Extract the (x, y) coordinate from the center of the cell holding the provided text.  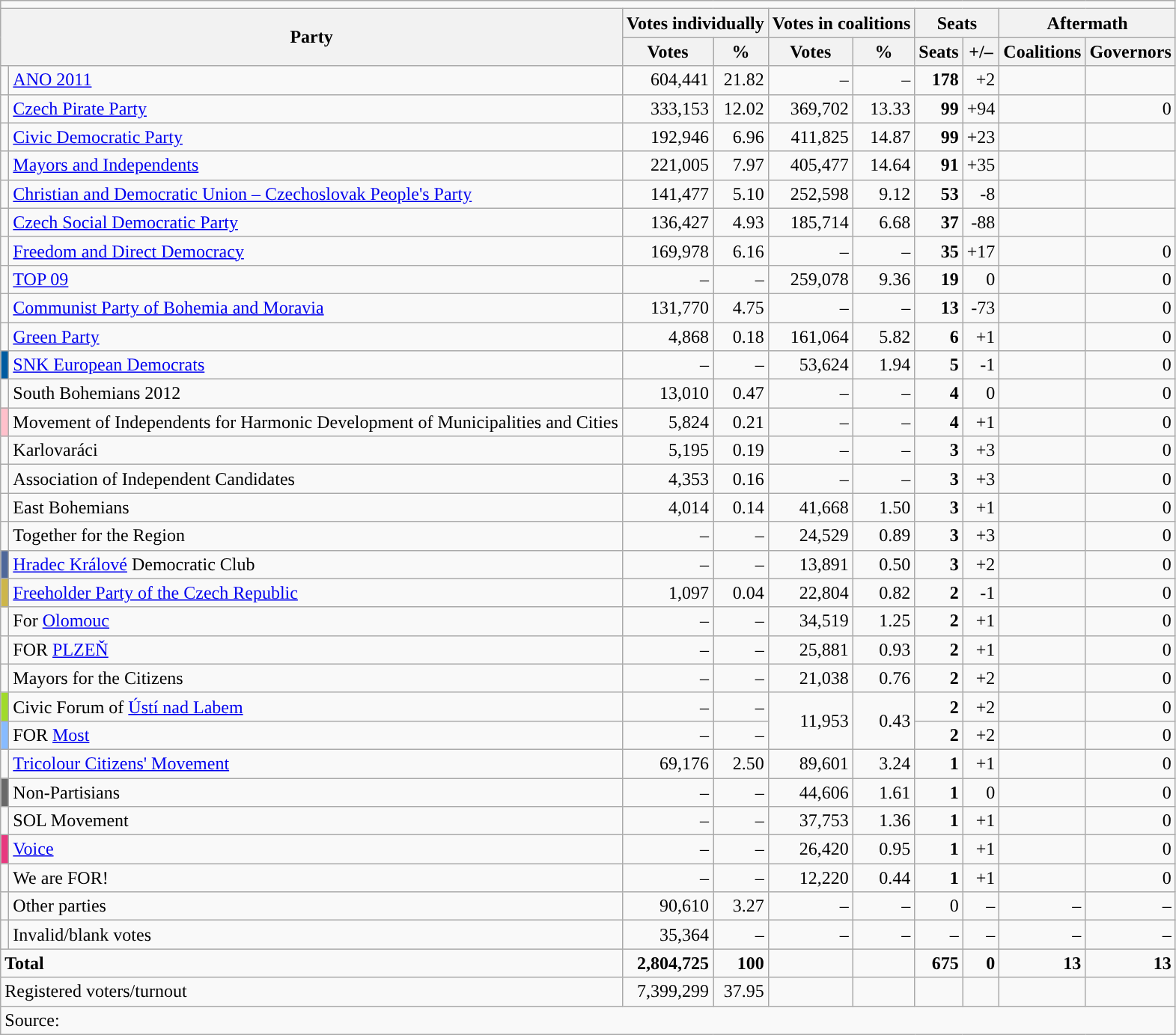
37,753 (810, 821)
0.82 (883, 593)
Christian and Democratic Union – Czechoslovak People's Party (316, 194)
100 (741, 963)
136,427 (668, 222)
0.04 (741, 593)
6.16 (741, 251)
SNK European Democrats (316, 365)
FOR Most (316, 735)
1,097 (668, 593)
Votes individually (695, 23)
+35 (981, 165)
Hradec Králové Democratic Club (316, 564)
53,624 (810, 365)
131,770 (668, 308)
13,010 (668, 394)
6 (939, 336)
South Bohemians 2012 (316, 394)
178 (939, 80)
369,702 (810, 109)
19 (939, 279)
Invalid/blank votes (316, 935)
221,005 (668, 165)
604,441 (668, 80)
6.96 (741, 137)
0.47 (741, 394)
0.16 (741, 479)
4.93 (741, 222)
0.89 (883, 536)
21,038 (810, 678)
5.82 (883, 336)
TOP 09 (316, 279)
-88 (981, 222)
1.36 (883, 821)
Czech Pirate Party (316, 109)
13,891 (810, 564)
0.14 (741, 507)
Aftermath (1087, 23)
5,824 (668, 422)
Mayors for the Citizens (316, 678)
34,519 (810, 621)
185,714 (810, 222)
Registered voters/turnout (311, 992)
5.10 (741, 194)
192,946 (668, 137)
Freeholder Party of the Czech Republic (316, 593)
+17 (981, 251)
22,804 (810, 593)
Party (311, 37)
Total (311, 963)
+/– (981, 52)
12.02 (741, 109)
Karlovaráci (316, 451)
37.95 (741, 992)
4,014 (668, 507)
26,420 (810, 849)
7,399,299 (668, 992)
44,606 (810, 793)
12,220 (810, 878)
53 (939, 194)
Votes in coalitions (841, 23)
141,477 (668, 194)
21.82 (741, 80)
1.94 (883, 365)
Freedom and Direct Democracy (316, 251)
Tricolour Citizens' Movement (316, 763)
3.24 (883, 763)
FOR PLZEŇ (316, 650)
0.19 (741, 451)
411,825 (810, 137)
11,953 (810, 721)
69,176 (668, 763)
-8 (981, 194)
Czech Social Democratic Party (316, 222)
35 (939, 251)
Non-Partisians (316, 793)
24,529 (810, 536)
Association of Independent Candidates (316, 479)
Movement of Independents for Harmonic Development of Municipalities and Cities (316, 422)
90,610 (668, 906)
0.76 (883, 678)
13.33 (883, 109)
405,477 (810, 165)
7.97 (741, 165)
+94 (981, 109)
91 (939, 165)
0.18 (741, 336)
41,668 (810, 507)
9.36 (883, 279)
Voice (316, 849)
2.50 (741, 763)
14.87 (883, 137)
Together for the Region (316, 536)
0.44 (883, 878)
4,353 (668, 479)
161,064 (810, 336)
5 (939, 365)
2,804,725 (668, 963)
East Bohemians (316, 507)
14.64 (883, 165)
Communist Party of Bohemia and Moravia (316, 308)
6.68 (883, 222)
Civic Forum of Ústí nad Labem (316, 706)
Coalitions (1042, 52)
ANO 2011 (316, 80)
35,364 (668, 935)
1.50 (883, 507)
1.25 (883, 621)
4.75 (741, 308)
Source: (588, 1020)
Green Party (316, 336)
259,078 (810, 279)
0.95 (883, 849)
0.21 (741, 422)
Mayors and Independents (316, 165)
333,153 (668, 109)
169,978 (668, 251)
5,195 (668, 451)
675 (939, 963)
0.93 (883, 650)
3.27 (741, 906)
For Olomouc (316, 621)
We are FOR! (316, 878)
252,598 (810, 194)
4,868 (668, 336)
0.50 (883, 564)
37 (939, 222)
-73 (981, 308)
+23 (981, 137)
Other parties (316, 906)
SOL Movement (316, 821)
Governors (1130, 52)
0.43 (883, 721)
1.61 (883, 793)
Civic Democratic Party (316, 137)
25,881 (810, 650)
89,601 (810, 763)
9.12 (883, 194)
